Search for the cell housing the specified text and yield its (x, y) center coordinate. 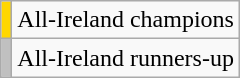
All-Ireland runners-up (126, 58)
All-Ireland champions (126, 20)
